Output the [x, y] coordinate of the center of the cell containing the given text.  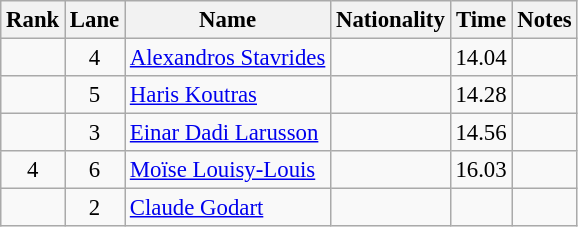
Name [228, 20]
Claude Godart [228, 208]
Notes [544, 20]
Haris Koutras [228, 95]
Time [481, 20]
3 [95, 133]
Einar Dadi Larusson [228, 133]
6 [95, 170]
2 [95, 208]
Alexandros Stavrides [228, 58]
Moïse Louisy-Louis [228, 170]
14.04 [481, 58]
Lane [95, 20]
14.28 [481, 95]
Rank [33, 20]
14.56 [481, 133]
16.03 [481, 170]
5 [95, 95]
Nationality [390, 20]
